Identify which cell holds the provided text, then report its [X, Y] central coordinate. 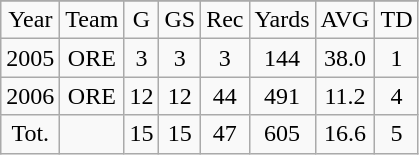
47 [225, 134]
491 [282, 96]
16.6 [345, 134]
TD [396, 20]
2005 [30, 58]
605 [282, 134]
1 [396, 58]
144 [282, 58]
GS [180, 20]
11.2 [345, 96]
38.0 [345, 58]
G [142, 20]
5 [396, 134]
Rec [225, 20]
Team [92, 20]
AVG [345, 20]
4 [396, 96]
2006 [30, 96]
Tot. [30, 134]
Yards [282, 20]
44 [225, 96]
Year [30, 20]
